Detect which cell encompasses the target text, then output its [X, Y] center coordinate. 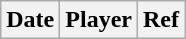
Player [99, 20]
Date [30, 20]
Ref [160, 20]
